Return [x, y] of the center of cell containing provided text 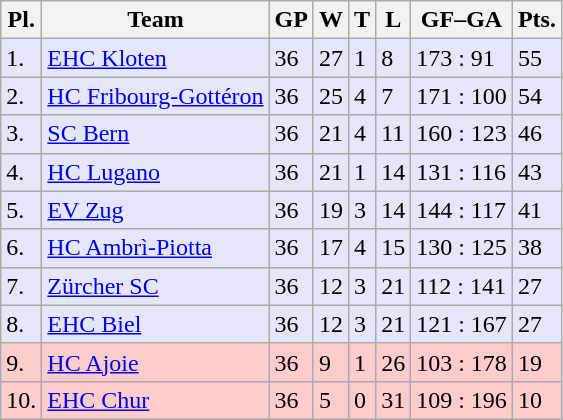
HC Ajoie [156, 362]
EHC Kloten [156, 58]
GP [291, 20]
8. [22, 324]
T [362, 20]
10 [536, 400]
173 : 91 [462, 58]
26 [394, 362]
Pts. [536, 20]
31 [394, 400]
Pl. [22, 20]
Zürcher SC [156, 286]
W [330, 20]
7 [394, 96]
15 [394, 248]
9 [330, 362]
38 [536, 248]
3. [22, 134]
1. [22, 58]
5. [22, 210]
160 : 123 [462, 134]
130 : 125 [462, 248]
4. [22, 172]
46 [536, 134]
25 [330, 96]
7. [22, 286]
Team [156, 20]
HC Fribourg-Gottéron [156, 96]
10. [22, 400]
GF–GA [462, 20]
SC Bern [156, 134]
103 : 178 [462, 362]
9. [22, 362]
EHC Chur [156, 400]
HC Lugano [156, 172]
8 [394, 58]
55 [536, 58]
EHC Biel [156, 324]
6. [22, 248]
17 [330, 248]
11 [394, 134]
112 : 141 [462, 286]
121 : 167 [462, 324]
43 [536, 172]
54 [536, 96]
0 [362, 400]
EV Zug [156, 210]
2. [22, 96]
L [394, 20]
5 [330, 400]
144 : 117 [462, 210]
41 [536, 210]
131 : 116 [462, 172]
HC Ambrì-Piotta [156, 248]
109 : 196 [462, 400]
171 : 100 [462, 96]
